Return the [x, y] coordinate for the center point of the cell that contains the specified text.  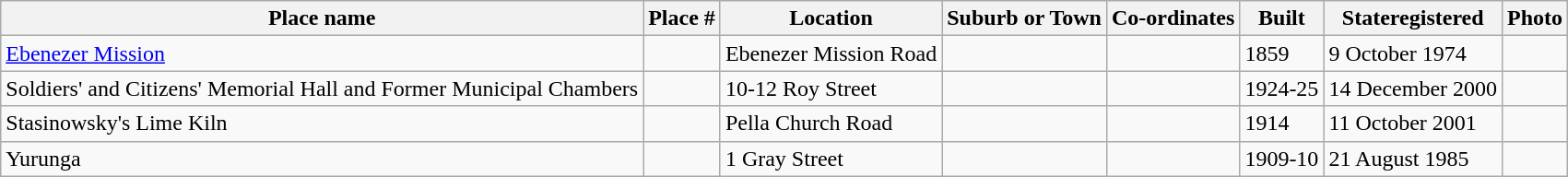
Suburb or Town [1025, 18]
9 October 1974 [1413, 53]
Place # [682, 18]
1914 [1281, 124]
Photo [1536, 18]
11 October 2001 [1413, 124]
14 December 2000 [1413, 88]
Stateregistered [1413, 18]
1924-25 [1281, 88]
Pella Church Road [831, 124]
Yurunga [323, 159]
Co-ordinates [1173, 18]
10-12 Roy Street [831, 88]
1 Gray Street [831, 159]
Ebenezer Mission [323, 53]
1909-10 [1281, 159]
Ebenezer Mission Road [831, 53]
Soldiers' and Citizens' Memorial Hall and Former Municipal Chambers [323, 88]
Location [831, 18]
Built [1281, 18]
Stasinowsky's Lime Kiln [323, 124]
1859 [1281, 53]
21 August 1985 [1413, 159]
Place name [323, 18]
